Pinpoint the cell where the given text exists, returning its [x, y] midpoint coordinate. 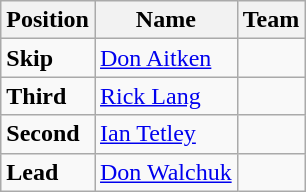
Don Aitken [166, 58]
Second [48, 134]
Name [166, 20]
Ian Tetley [166, 134]
Position [48, 20]
Team [271, 20]
Lead [48, 172]
Rick Lang [166, 96]
Skip [48, 58]
Don Walchuk [166, 172]
Third [48, 96]
